Search for the cell housing the specified text and yield its (X, Y) center coordinate. 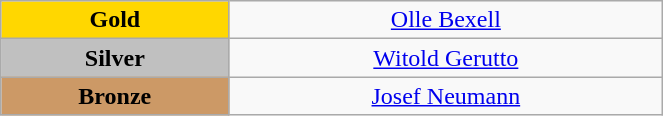
Witold Gerutto (446, 58)
Bronze (115, 96)
Gold (115, 20)
Silver (115, 58)
Josef Neumann (446, 96)
Olle Bexell (446, 20)
